Detect which cell encompasses the target text, then output its [x, y] center coordinate. 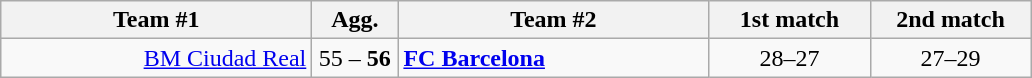
2nd match [950, 20]
Team #2 [554, 20]
28–27 [790, 58]
BM Ciudad Real [156, 58]
Agg. [355, 20]
27–29 [950, 58]
Team #1 [156, 20]
55 – 56 [355, 58]
FC Barcelona [554, 58]
1st match [790, 20]
